Extract the (X, Y) coordinate from the center of the cell holding the provided text.  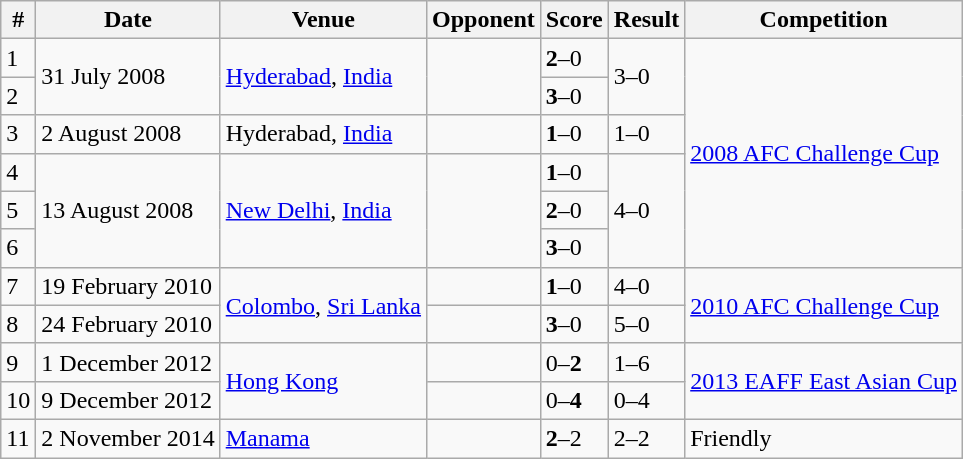
Date (128, 20)
2008 AFC Challenge Cup (824, 153)
9 (18, 362)
1–6 (646, 362)
Friendly (824, 438)
4 (18, 172)
24 February 2010 (128, 324)
3 (18, 134)
31 July 2008 (128, 77)
8 (18, 324)
5–0 (646, 324)
Opponent (484, 20)
7 (18, 286)
Colombo, Sri Lanka (323, 305)
2 (18, 96)
Competition (824, 20)
# (18, 20)
Score (574, 20)
Result (646, 20)
2010 AFC Challenge Cup (824, 305)
19 February 2010 (128, 286)
1 December 2012 (128, 362)
13 August 2008 (128, 210)
11 (18, 438)
2 November 2014 (128, 438)
5 (18, 210)
2013 EAFF East Asian Cup (824, 381)
Venue (323, 20)
Manama (323, 438)
0–2 (574, 362)
10 (18, 400)
6 (18, 248)
2 August 2008 (128, 134)
New Delhi, India (323, 210)
Hong Kong (323, 381)
9 December 2012 (128, 400)
1 (18, 58)
